Identify which cell holds the provided text, then report its (x, y) central coordinate. 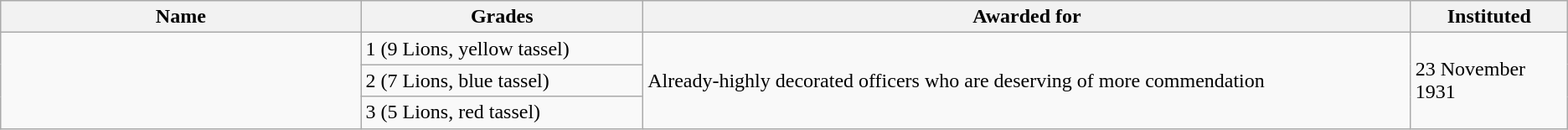
1 (9 Lions, yellow tassel) (503, 49)
Awarded for (1027, 17)
Instituted (1489, 17)
Name (181, 17)
2 (7 Lions, blue tassel) (503, 81)
Already-highly decorated officers who are deserving of more commendation (1027, 81)
Grades (503, 17)
23 November 1931 (1489, 81)
3 (5 Lions, red tassel) (503, 112)
